Pinpoint the cell where the given text exists, returning its (X, Y) midpoint coordinate. 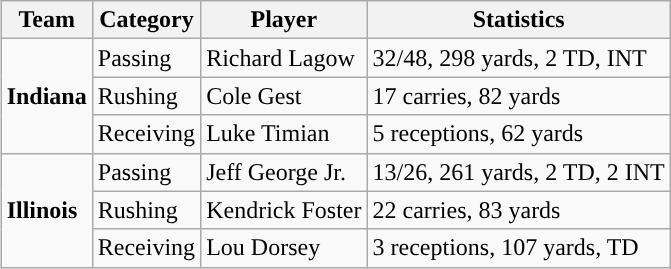
32/48, 298 yards, 2 TD, INT (518, 58)
22 carries, 83 yards (518, 210)
Jeff George Jr. (284, 172)
Player (284, 20)
Kendrick Foster (284, 210)
Richard Lagow (284, 58)
Category (146, 20)
Luke Timian (284, 134)
Lou Dorsey (284, 248)
13/26, 261 yards, 2 TD, 2 INT (518, 172)
3 receptions, 107 yards, TD (518, 248)
5 receptions, 62 yards (518, 134)
Cole Gest (284, 96)
17 carries, 82 yards (518, 96)
Illinois (46, 210)
Indiana (46, 96)
Team (46, 20)
Statistics (518, 20)
